Output the [X, Y] coordinate of the center of the cell containing the given text.  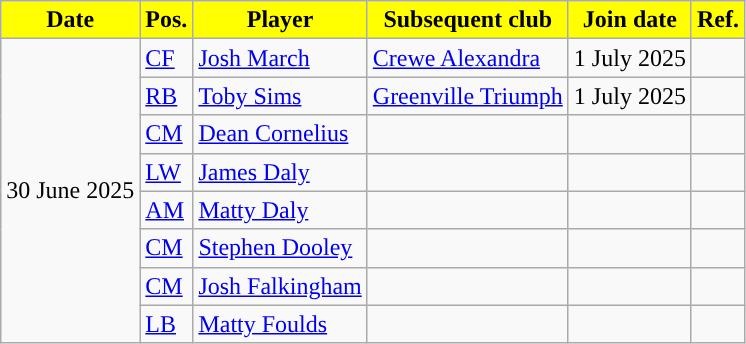
Pos. [166, 20]
RB [166, 96]
Josh March [280, 58]
Crewe Alexandra [468, 58]
Subsequent club [468, 20]
Matty Foulds [280, 324]
CF [166, 58]
LB [166, 324]
Date [70, 20]
Toby Sims [280, 96]
Ref. [718, 20]
Player [280, 20]
AM [166, 210]
James Daly [280, 172]
Josh Falkingham [280, 286]
Join date [630, 20]
Dean Cornelius [280, 134]
LW [166, 172]
Greenville Triumph [468, 96]
Matty Daly [280, 210]
30 June 2025 [70, 191]
Stephen Dooley [280, 248]
